Pinpoint the cell where the given text exists, returning its (X, Y) midpoint coordinate. 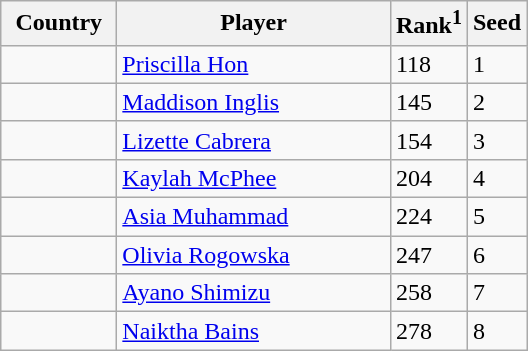
Lizette Cabrera (254, 140)
204 (428, 178)
1 (496, 64)
Country (59, 24)
224 (428, 217)
Maddison Inglis (254, 102)
5 (496, 217)
7 (496, 293)
247 (428, 255)
Kaylah McPhee (254, 178)
Player (254, 24)
118 (428, 64)
6 (496, 255)
Rank1 (428, 24)
8 (496, 331)
Priscilla Hon (254, 64)
145 (428, 102)
Naiktha Bains (254, 331)
154 (428, 140)
2 (496, 102)
Asia Muhammad (254, 217)
Seed (496, 24)
4 (496, 178)
3 (496, 140)
278 (428, 331)
Olivia Rogowska (254, 255)
Ayano Shimizu (254, 293)
258 (428, 293)
